Find where the given text appears and provide that cell's center as [x, y] coordinate. 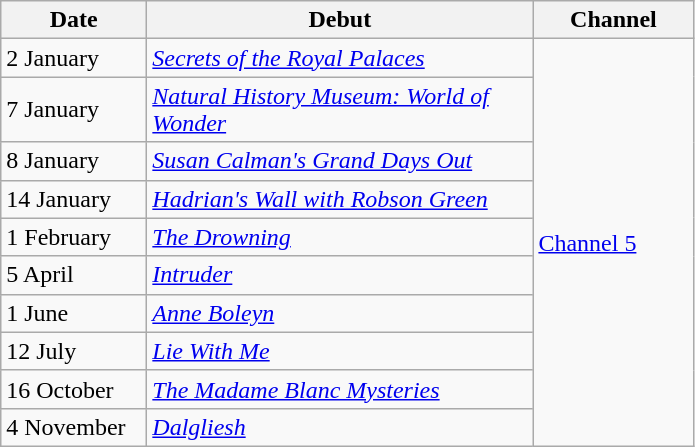
Intruder [340, 275]
The Drowning [340, 237]
2 January [74, 58]
7 January [74, 110]
Dalgliesh [340, 427]
12 July [74, 351]
Secrets of the Royal Palaces [340, 58]
Date [74, 20]
Lie With Me [340, 351]
The Madame Blanc Mysteries [340, 389]
Hadrian's Wall with Robson Green [340, 199]
14 January [74, 199]
Channel [614, 20]
8 January [74, 161]
1 June [74, 313]
16 October [74, 389]
Anne Boleyn [340, 313]
Susan Calman's Grand Days Out [340, 161]
Debut [340, 20]
1 February [74, 237]
Natural History Museum: World of Wonder [340, 110]
4 November [74, 427]
5 April [74, 275]
Channel 5 [614, 243]
